Output the [x, y] coordinate of the center of the cell containing the given text.  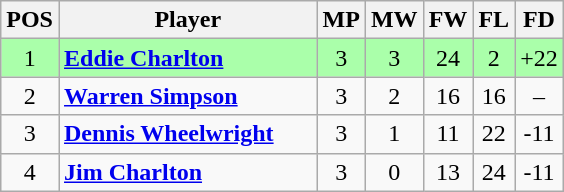
FL [494, 20]
Dennis Wheelwright [188, 134]
– [540, 96]
Warren Simpson [188, 96]
Jim Charlton [188, 172]
+22 [540, 58]
0 [394, 172]
11 [448, 134]
Player [188, 20]
FW [448, 20]
MW [394, 20]
FD [540, 20]
22 [494, 134]
Eddie Charlton [188, 58]
13 [448, 172]
MP [341, 20]
4 [30, 172]
POS [30, 20]
